Search for the cell housing the specified text and yield its [x, y] center coordinate. 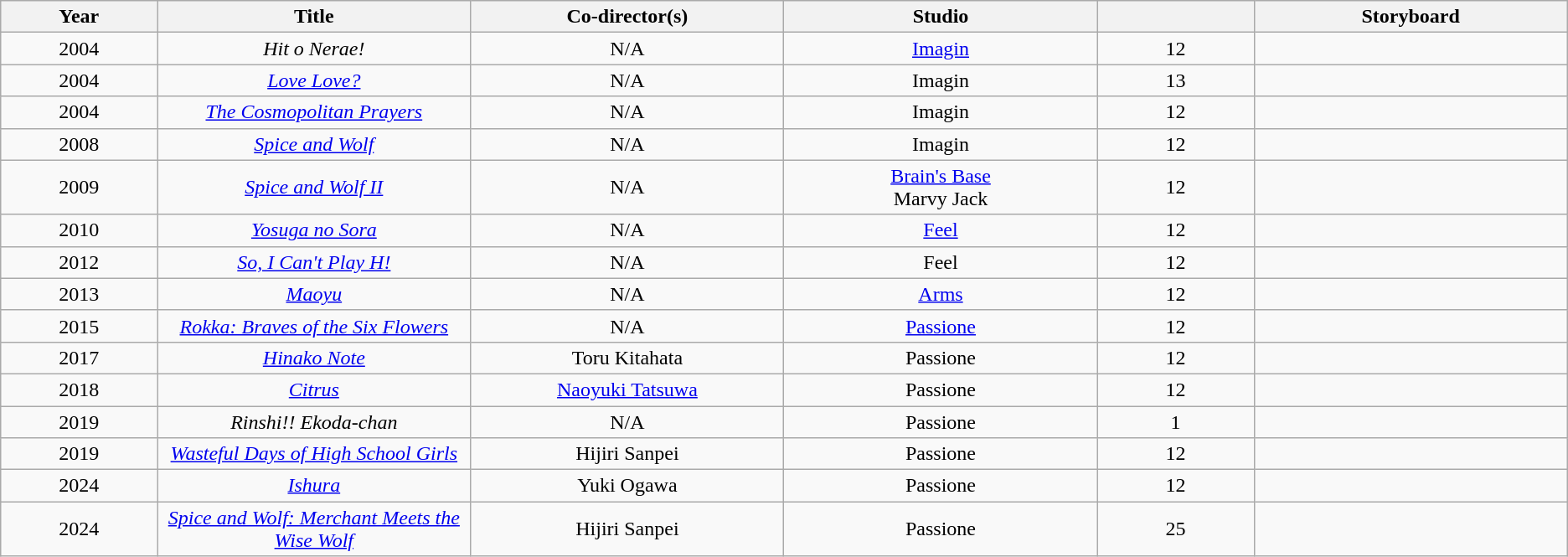
Yosuga no Sora [314, 230]
2009 [79, 188]
1 [1176, 421]
Hit o Nerae! [314, 49]
Toru Kitahata [627, 358]
2012 [79, 262]
So, I Can't Play H! [314, 262]
Year [79, 17]
2010 [79, 230]
2017 [79, 358]
Naoyuki Tatsuwa [627, 389]
Maoyu [314, 294]
The Cosmopolitan Prayers [314, 112]
25 [1176, 529]
Spice and Wolf II [314, 188]
2008 [79, 144]
2015 [79, 326]
2013 [79, 294]
Studio [941, 17]
13 [1176, 80]
Wasteful Days of High School Girls [314, 454]
Yuki Ogawa [627, 486]
Spice and Wolf: Merchant Meets the Wise Wolf [314, 529]
Hinako Note [314, 358]
2018 [79, 389]
Love Love? [314, 80]
Title [314, 17]
Rokka: Braves of the Six Flowers [314, 326]
Arms [941, 294]
Rinshi!! Ekoda-chan [314, 421]
Brain's BaseMarvy Jack [941, 188]
Ishura [314, 486]
Citrus [314, 389]
Spice and Wolf [314, 144]
Storyboard [1411, 17]
Co-director(s) [627, 17]
